Return the (x, y) coordinate for the center point of the cell that contains the specified text.  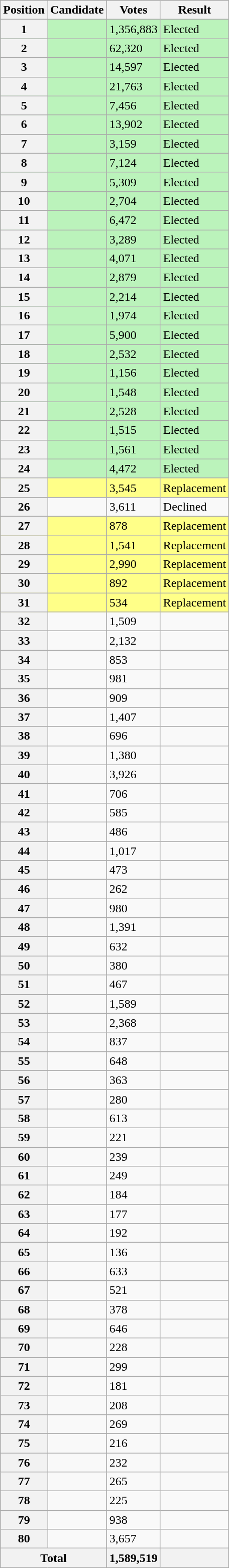
32 (24, 622)
7 (24, 144)
34 (24, 660)
67 (24, 1290)
31 (24, 602)
136 (134, 1252)
262 (134, 889)
22 (24, 430)
57 (24, 1099)
632 (134, 946)
2,879 (134, 278)
21,763 (134, 86)
696 (134, 736)
62 (24, 1195)
3,159 (134, 144)
892 (134, 583)
21 (24, 411)
Declined (194, 507)
29 (24, 564)
1 (24, 29)
78 (24, 1501)
467 (134, 985)
55 (24, 1061)
878 (134, 526)
52 (24, 1004)
20 (24, 392)
3,289 (134, 239)
8 (24, 163)
63 (24, 1214)
269 (134, 1424)
3,611 (134, 507)
1,515 (134, 430)
648 (134, 1061)
56 (24, 1080)
Candidate (77, 10)
184 (134, 1195)
1,380 (134, 755)
981 (134, 679)
37 (24, 717)
1,356,883 (134, 29)
486 (134, 831)
12 (24, 239)
646 (134, 1329)
Result (194, 10)
2,704 (134, 201)
25 (24, 488)
54 (24, 1042)
30 (24, 583)
6 (24, 125)
79 (24, 1520)
36 (24, 698)
280 (134, 1099)
181 (134, 1386)
10 (24, 201)
7,456 (134, 105)
80 (24, 1539)
18 (24, 354)
71 (24, 1367)
43 (24, 831)
72 (24, 1386)
1,391 (134, 927)
38 (24, 736)
221 (134, 1137)
65 (24, 1252)
232 (134, 1463)
909 (134, 698)
177 (134, 1214)
64 (24, 1233)
Position (24, 10)
239 (134, 1156)
2,132 (134, 641)
938 (134, 1520)
249 (134, 1176)
1,407 (134, 717)
14,597 (134, 67)
9 (24, 182)
980 (134, 908)
613 (134, 1118)
3,545 (134, 488)
1,561 (134, 449)
7,124 (134, 163)
13 (24, 259)
299 (134, 1367)
4,472 (134, 468)
378 (134, 1309)
62,320 (134, 48)
66 (24, 1271)
2,990 (134, 564)
4,071 (134, 259)
3,657 (134, 1539)
5 (24, 105)
225 (134, 1501)
23 (24, 449)
28 (24, 545)
76 (24, 1463)
60 (24, 1156)
706 (134, 793)
380 (134, 966)
53 (24, 1023)
45 (24, 870)
3,926 (134, 774)
27 (24, 526)
77 (24, 1482)
208 (134, 1405)
61 (24, 1176)
534 (134, 602)
14 (24, 278)
50 (24, 966)
473 (134, 870)
216 (134, 1443)
17 (24, 335)
58 (24, 1118)
49 (24, 946)
521 (134, 1290)
265 (134, 1482)
47 (24, 908)
16 (24, 316)
2,528 (134, 411)
6,472 (134, 220)
1,974 (134, 316)
35 (24, 679)
59 (24, 1137)
192 (134, 1233)
40 (24, 774)
70 (24, 1348)
2,214 (134, 297)
51 (24, 985)
69 (24, 1329)
4 (24, 86)
Votes (134, 10)
41 (24, 793)
1,548 (134, 392)
633 (134, 1271)
73 (24, 1405)
74 (24, 1424)
1,541 (134, 545)
11 (24, 220)
46 (24, 889)
1,589 (134, 1004)
1,589,519 (134, 1558)
44 (24, 851)
15 (24, 297)
48 (24, 927)
13,902 (134, 125)
33 (24, 641)
2,368 (134, 1023)
363 (134, 1080)
2,532 (134, 354)
2 (24, 48)
3 (24, 67)
1,156 (134, 373)
585 (134, 812)
837 (134, 1042)
Total (54, 1558)
68 (24, 1309)
42 (24, 812)
1,509 (134, 622)
1,017 (134, 851)
5,900 (134, 335)
228 (134, 1348)
853 (134, 660)
24 (24, 468)
39 (24, 755)
19 (24, 373)
75 (24, 1443)
26 (24, 507)
5,309 (134, 182)
